Capture the cell that displays the provided text and extract its (X, Y) central coordinate. 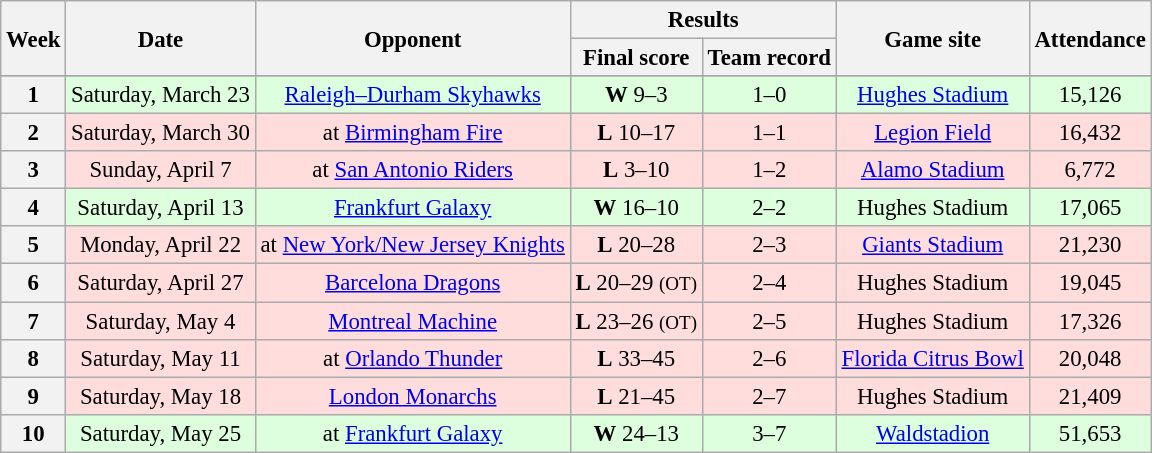
Saturday, March 30 (160, 133)
21,230 (1090, 245)
Date (160, 38)
L 10–17 (636, 133)
Raleigh–Durham Skyhawks (412, 95)
2–6 (769, 358)
Giants Stadium (932, 245)
Saturday, May 11 (160, 358)
16,432 (1090, 133)
7 (34, 321)
6 (34, 283)
51,653 (1090, 433)
L 3–10 (636, 170)
L 20–28 (636, 245)
Frankfurt Galaxy (412, 208)
Team record (769, 58)
Saturday, May 4 (160, 321)
Florida Citrus Bowl (932, 358)
6,772 (1090, 170)
Waldstadion (932, 433)
L 20–29 (OT) (636, 283)
3 (34, 170)
Saturday, May 18 (160, 396)
Game site (932, 38)
W 24–13 (636, 433)
L 23–26 (OT) (636, 321)
19,045 (1090, 283)
L 33–45 (636, 358)
2–2 (769, 208)
Attendance (1090, 38)
W 9–3 (636, 95)
15,126 (1090, 95)
2–7 (769, 396)
1 (34, 95)
3–7 (769, 433)
Week (34, 38)
Opponent (412, 38)
W 16–10 (636, 208)
5 (34, 245)
at Birmingham Fire (412, 133)
L 21–45 (636, 396)
4 (34, 208)
at Frankfurt Galaxy (412, 433)
1–2 (769, 170)
8 (34, 358)
Saturday, April 27 (160, 283)
2–5 (769, 321)
17,065 (1090, 208)
1–0 (769, 95)
2 (34, 133)
10 (34, 433)
2–4 (769, 283)
Montreal Machine (412, 321)
Monday, April 22 (160, 245)
Results (703, 20)
at Orlando Thunder (412, 358)
at New York/New Jersey Knights (412, 245)
20,048 (1090, 358)
Barcelona Dragons (412, 283)
London Monarchs (412, 396)
Saturday, March 23 (160, 95)
at San Antonio Riders (412, 170)
17,326 (1090, 321)
Sunday, April 7 (160, 170)
Saturday, April 13 (160, 208)
Legion Field (932, 133)
Final score (636, 58)
9 (34, 396)
2–3 (769, 245)
Alamo Stadium (932, 170)
1–1 (769, 133)
Saturday, May 25 (160, 433)
21,409 (1090, 396)
